Detect which cell encompasses the target text, then output its (X, Y) center coordinate. 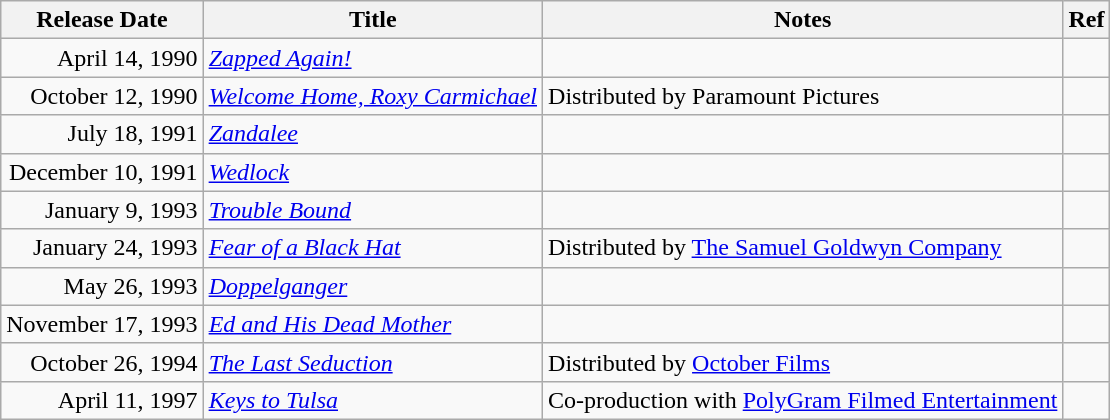
Notes (803, 20)
Keys to Tulsa (372, 400)
The Last Seduction (372, 362)
Trouble Bound (372, 210)
Distributed by October Films (803, 362)
May 26, 1993 (102, 286)
April 14, 1990 (102, 58)
October 12, 1990 (102, 96)
Ref (1086, 20)
October 26, 1994 (102, 362)
Distributed by Paramount Pictures (803, 96)
Doppelganger (372, 286)
Wedlock (372, 172)
Welcome Home, Roxy Carmichael (372, 96)
Co-production with PolyGram Filmed Entertainment (803, 400)
Zapped Again! (372, 58)
January 24, 1993 (102, 248)
Zandalee (372, 134)
January 9, 1993 (102, 210)
Title (372, 20)
December 10, 1991 (102, 172)
Distributed by The Samuel Goldwyn Company (803, 248)
Release Date (102, 20)
April 11, 1997 (102, 400)
Ed and His Dead Mother (372, 324)
July 18, 1991 (102, 134)
November 17, 1993 (102, 324)
Fear of a Black Hat (372, 248)
